Provide the (X, Y) coordinate of the cell's center where the given text is located.  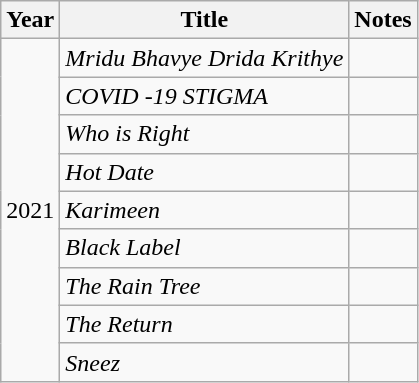
Mridu Bhavye Drida Krithye (204, 58)
COVID -19 STIGMA (204, 96)
The Return (204, 324)
The Rain Tree (204, 286)
Title (204, 20)
Sneez (204, 362)
Hot Date (204, 172)
Who is Right (204, 134)
Year (30, 20)
Karimeen (204, 210)
Notes (383, 20)
Black Label (204, 248)
2021 (30, 210)
